Identify which cell holds the provided text, then report its [x, y] central coordinate. 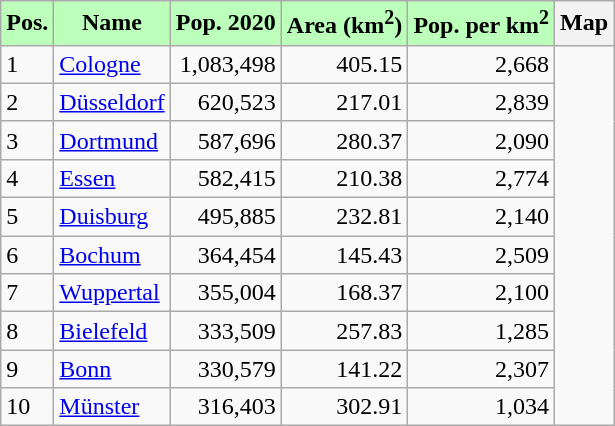
364,454 [226, 255]
330,579 [226, 369]
2,774 [482, 178]
232.81 [344, 217]
Pop. 2020 [226, 24]
405.15 [344, 64]
1,083,498 [226, 64]
2,839 [482, 102]
495,885 [226, 217]
2,668 [482, 64]
9 [28, 369]
2,100 [482, 293]
Duisburg [112, 217]
8 [28, 331]
1 [28, 64]
2,509 [482, 255]
145.43 [344, 255]
355,004 [226, 293]
4 [28, 178]
1,285 [482, 331]
3 [28, 140]
582,415 [226, 178]
257.83 [344, 331]
2,140 [482, 217]
333,509 [226, 331]
620,523 [226, 102]
7 [28, 293]
280.37 [344, 140]
2,090 [482, 140]
Wuppertal [112, 293]
217.01 [344, 102]
Pop. per km2 [482, 24]
Cologne [112, 64]
5 [28, 217]
Dortmund [112, 140]
Bielefeld [112, 331]
Area (km2) [344, 24]
2,307 [482, 369]
Bochum [112, 255]
Essen [112, 178]
587,696 [226, 140]
210.38 [344, 178]
Münster [112, 407]
6 [28, 255]
2 [28, 102]
Name [112, 24]
1,034 [482, 407]
316,403 [226, 407]
10 [28, 407]
168.37 [344, 293]
Pos. [28, 24]
Düsseldorf [112, 102]
Map [584, 24]
141.22 [344, 369]
302.91 [344, 407]
Bonn [112, 369]
